Return the (x, y) coordinate for the center point of the cell that contains the specified text.  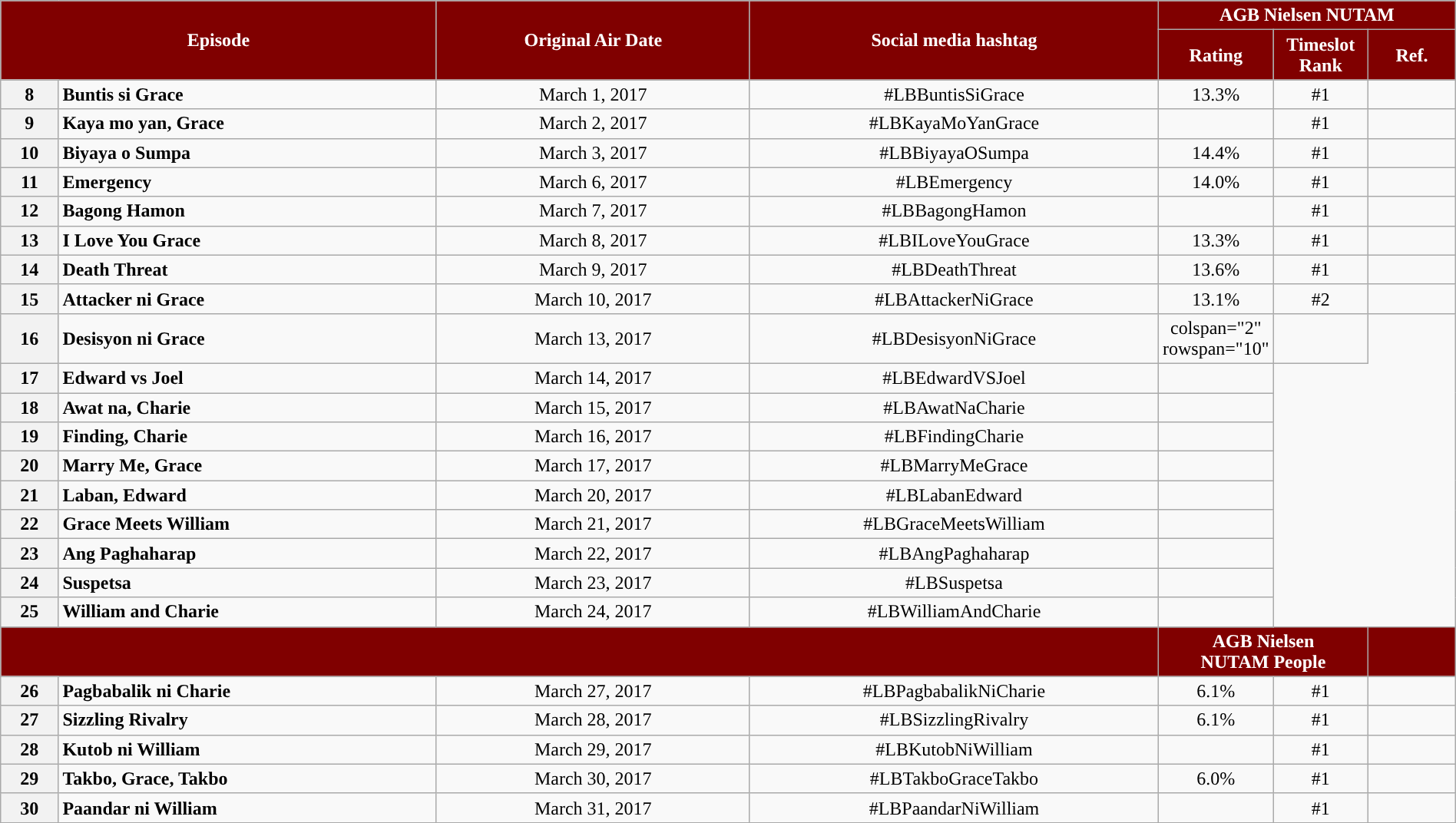
#LBSuspetsa (954, 583)
13 (29, 240)
Finding, Charie (247, 437)
AGB NielsenNUTAM People (1262, 651)
#2 (1321, 299)
14 (29, 269)
28 (29, 749)
16 (29, 338)
#LBBiyayaOSumpa (954, 153)
27 (29, 720)
March 20, 2017 (593, 495)
March 1, 2017 (593, 94)
Takbo, Grace, Takbo (247, 778)
#LBTakboGraceTakbo (954, 778)
Ang Paghaharap (247, 554)
March 15, 2017 (593, 408)
#LBPagbabalikNiCharie (954, 691)
AGB Nielsen NUTAM (1307, 15)
24 (29, 583)
17 (29, 378)
William and Charie (247, 612)
23 (29, 554)
14.0% (1216, 182)
Suspetsa (247, 583)
Ref. (1412, 55)
March 24, 2017 (593, 612)
March 27, 2017 (593, 691)
Sizzling Rivalry (247, 720)
22 (29, 524)
11 (29, 182)
Edward vs Joel (247, 378)
Marry Me, Grace (247, 466)
Original Air Date (593, 40)
Biyaya o Sumpa (247, 153)
30 (29, 808)
9 (29, 124)
#LBMarryMeGrace (954, 466)
TimeslotRank (1321, 55)
#LBLabanEdward (954, 495)
#LBAttackerNiGrace (954, 299)
March 14, 2017 (593, 378)
Kaya mo yan, Grace (247, 124)
March 21, 2017 (593, 524)
#LBKayaMoYanGrace (954, 124)
March 16, 2017 (593, 437)
Attacker ni Grace (247, 299)
March 8, 2017 (593, 240)
#LBDesisyonNiGrace (954, 338)
#LBFindingCharie (954, 437)
#LBGraceMeetsWilliam (954, 524)
March 3, 2017 (593, 153)
March 30, 2017 (593, 778)
March 31, 2017 (593, 808)
20 (29, 466)
#LBKutobNiWilliam (954, 749)
12 (29, 211)
March 6, 2017 (593, 182)
18 (29, 408)
10 (29, 153)
19 (29, 437)
#LBAngPaghaharap (954, 554)
13.6% (1216, 269)
8 (29, 94)
#LBEmergency (954, 182)
Buntis si Grace (247, 94)
#LBAwatNaCharie (954, 408)
Paandar ni William (247, 808)
Death Threat (247, 269)
March 10, 2017 (593, 299)
Bagong Hamon (247, 211)
Grace Meets William (247, 524)
Episode (218, 40)
Pagbabalik ni Charie (247, 691)
Desisyon ni Grace (247, 338)
#LBWilliamAndCharie (954, 612)
March 17, 2017 (593, 466)
Awat na, Charie (247, 408)
colspan="2" rowspan="10" (1216, 338)
March 29, 2017 (593, 749)
#LBEdwardVSJoel (954, 378)
13.1% (1216, 299)
I Love You Grace (247, 240)
#LBBagongHamon (954, 211)
Laban, Edward (247, 495)
March 7, 2017 (593, 211)
15 (29, 299)
26 (29, 691)
#LBPaandarNiWilliam (954, 808)
6.0% (1216, 778)
29 (29, 778)
21 (29, 495)
#LBBuntisSiGrace (954, 94)
March 28, 2017 (593, 720)
25 (29, 612)
#LBDeathThreat (954, 269)
March 23, 2017 (593, 583)
Social media hashtag (954, 40)
#LBSizzlingRivalry (954, 720)
March 9, 2017 (593, 269)
March 13, 2017 (593, 338)
Rating (1216, 55)
Emergency (247, 182)
Kutob ni William (247, 749)
14.4% (1216, 153)
#LBILoveYouGrace (954, 240)
March 22, 2017 (593, 554)
March 2, 2017 (593, 124)
